Extract the (X, Y) coordinate from the center of the cell holding the provided text.  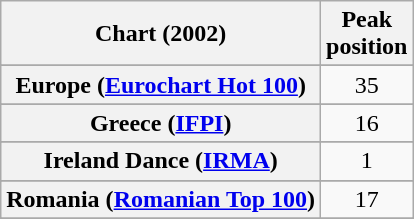
Ireland Dance (IRMA) (161, 161)
16 (367, 123)
35 (367, 85)
17 (367, 199)
1 (367, 161)
Greece (IFPI) (161, 123)
Romania (Romanian Top 100) (161, 199)
Peakposition (367, 34)
Europe (Eurochart Hot 100) (161, 85)
Chart (2002) (161, 34)
